From the cell containing the given text, extract its center point as (X, Y) coordinate. 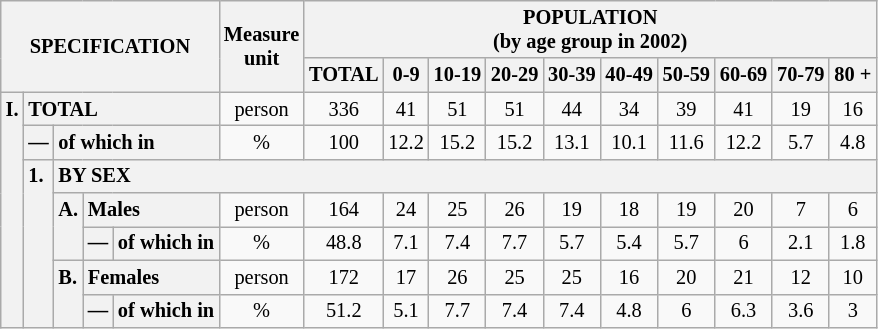
44 (572, 109)
40-49 (628, 75)
336 (344, 109)
70-79 (800, 75)
60-69 (744, 75)
24 (406, 210)
21 (744, 277)
30-39 (572, 75)
34 (628, 109)
10 (852, 277)
0-9 (406, 75)
3.6 (800, 311)
5.4 (628, 243)
50-59 (686, 75)
17 (406, 277)
100 (344, 142)
10-19 (458, 75)
10.1 (628, 142)
20-29 (514, 75)
13.1 (572, 142)
6.3 (744, 311)
1.8 (852, 243)
39 (686, 109)
B. (68, 294)
48.8 (344, 243)
7.1 (406, 243)
BY SEX (466, 176)
12 (800, 277)
Males (151, 210)
I. (12, 210)
1. (38, 243)
7 (800, 210)
Females (151, 277)
51.2 (344, 311)
A. (68, 226)
11.6 (686, 142)
80 + (852, 75)
164 (344, 210)
172 (344, 277)
5.1 (406, 311)
Measure unit (262, 46)
SPECIFICATION (110, 46)
3 (852, 311)
POPULATION (by age group in 2002) (590, 29)
2.1 (800, 243)
18 (628, 210)
